Locate the cell with the specified text and output its [x, y] center coordinate. 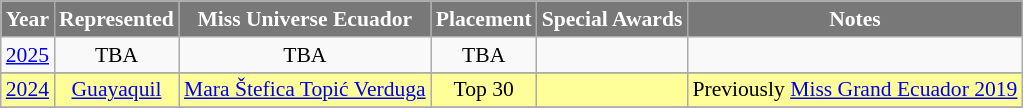
2024 [28, 90]
Miss Universe Ecuador [305, 19]
2025 [28, 55]
Special Awards [612, 19]
Top 30 [484, 90]
Year [28, 19]
Guayaquil [116, 90]
Represented [116, 19]
Notes [854, 19]
Previously Miss Grand Ecuador 2019 [854, 90]
Placement [484, 19]
Mara Štefica Topić Verduga [305, 90]
